Output the [X, Y] coordinate of the center of the cell containing the given text.  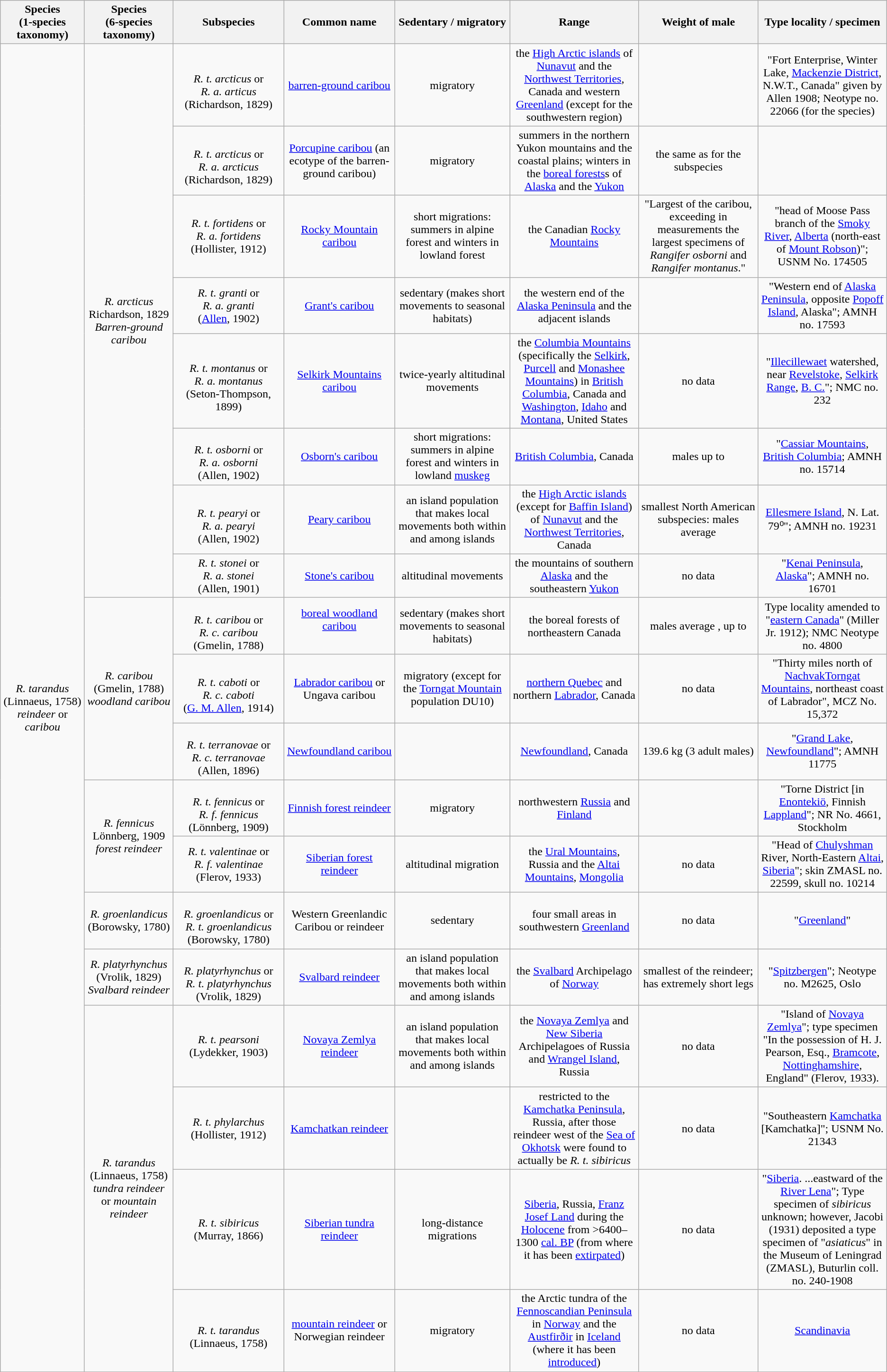
R. t. stonei orR. a. stonei(Allen, 1901) [228, 576]
R. caribou(Gmelin, 1788)woodland caribou [129, 688]
"head of Moose Pass branch of the Smoky River, Alberta (north-east of Mount Robson)"; USNM No. 174505 [823, 236]
smallest of the reindeer; has extremely short legs [698, 977]
R. tarandus(Linnaeus, 1758)reindeer or caribou [43, 708]
R. t. pearyi orR. a. pearyi(Allen, 1902) [228, 519]
"Thirty miles north of NachvakTorngat Mountains, northeast coast of Labrador", MCZ No. 15,372 [823, 688]
R. t. fennicus orR. f. fennicus(Lönnberg, 1909) [228, 808]
R. t. terranovae orR. c. terranovae(Allen, 1896) [228, 751]
the mountains of southern Alaska and the southeastern Yukon [574, 576]
Scandinavia [823, 1330]
restricted to the Kamchatka Peninsula, Russia, after those reindeer west of the Sea of Okhotsk were found to actually be R. t. sibiricus [574, 1128]
Weight of male [698, 22]
the Canadian Rocky Mountains [574, 236]
"Island of Novaya Zemlya"; type specimen "In the possession of H. J. Pearson, Esq., Bramcote, Nottinghamshire, England" (Flerov, 1933). [823, 1046]
"Greenland" [823, 921]
migratory (except for the Torngat Mountain population DU10) [452, 688]
Newfoundland, Canada [574, 751]
Species(1-species taxonomy) [43, 22]
R. t. valentinae orR. f. valentinae(Flerov, 1933) [228, 864]
Species(6-species taxonomy) [129, 22]
Osborn's caribou [339, 457]
R. t. tarandus(Linnaeus, 1758) [228, 1330]
summers in the northern Yukon mountains and the coastal plains; winters in the boreal forestss of Alaska and the Yukon [574, 161]
twice-yearly altitudinal movements [452, 381]
long-distance migrations [452, 1229]
Labrador caribou or Ungava caribou [339, 688]
Ellesmere Island, N. Lat. 79⁰"; AMNH no. 19231 [823, 519]
"Head of Chulyshman River, North-Eastern Altai, Siberia"; skin ZMASL no. 22599, skull no. 10214 [823, 864]
"Illecillewaet watershed, near Revelstoke, Selkirk Range, B. C."; NMC no. 232 [823, 381]
altitudinal migration [452, 864]
Selkirk Mountains caribou [339, 381]
smallest North American subspecies: males average [698, 519]
R. t. pearsoni(Lydekker, 1903) [228, 1046]
the Svalbard Archipelago of Norway [574, 977]
barren-ground caribou [339, 85]
Type locality / specimen [823, 22]
"Spitzbergen"; Neotype no. M2625, Oslo [823, 977]
"Western end of Alaska Peninsula, opposite Popoff Island, Alaska"; AMNH no. 17593 [823, 305]
R. t. phylarchus(Hollister, 1912) [228, 1128]
Svalbard reindeer [339, 977]
R. groenlandicus(Borowsky, 1780) [129, 921]
the Novaya Zemlya and New Siberia Archipelagoes of Russia and Wrangel Island, Russia [574, 1046]
Finnish forest reindeer [339, 808]
139.6 kg (3 adult males) [698, 751]
"Cassiar Mountains, British Columbia; AMNH no. 15714 [823, 457]
Siberian forest reindeer [339, 864]
Stone's caribou [339, 576]
Siberia, Russia, Franz Josef Land during the Holocene from >6400–1300 cal. BP (from where it has been extirpated) [574, 1229]
northwestern Russia and Finland [574, 808]
the High Arctic islands of Nunavut and the Northwest Territories, Canada and western Greenland (except for the southwestern region) [574, 85]
"Largest of the caribou, exceeding in measurements the largest specimens of Rangifer osborni and Rangifer montanus." [698, 236]
R. t. fortidens orR. a. fortidens(Hollister, 1912) [228, 236]
Common name [339, 22]
Range [574, 22]
Newfoundland caribou [339, 751]
short migrations: summers in alpine forest and winters in lowland muskeg [452, 457]
"Grand Lake, Newfoundland"; AMNH 11775 [823, 751]
the Arctic tundra of the Fennoscandian Peninsula in Norway and the Austfirðir in Iceland (where it has been introduced) [574, 1330]
R. t. arcticus orR. a. arcticus(Richardson, 1829) [228, 161]
R. t. osborni orR. a. osborni(Allen, 1902) [228, 457]
the Ural Mountains, Russia and the Altai Mountains, Mongolia [574, 864]
males average , up to [698, 625]
"Kenai Peninsula, Alaska"; AMNH no. 16701 [823, 576]
Sedentary / migratory [452, 22]
sedentary [452, 921]
R. t. sibiricus(Murray, 1866) [228, 1229]
R. platyrhynchus(Vrolik, 1829)Svalbard reindeer [129, 977]
R. t. granti orR. a. granti(Allen, 1902) [228, 305]
Subspecies [228, 22]
R. t. arcticus orR. a. articus(Richardson, 1829) [228, 85]
"Fort Enterprise, Winter Lake, Mackenzie District, N.W.T., Canada" given by Allen 1908; Neotype no. 22066 (for the species) [823, 85]
Type locality amended to "eastern Canada" (Miller Jr. 1912); NMC Neotype no. 4800 [823, 625]
short migrations: summers in alpine forest and winters in lowland forest [452, 236]
mountain reindeer or Norwegian reindeer [339, 1330]
the boreal forests of northeastern Canada [574, 625]
Novaya Zemlya reindeer [339, 1046]
R. tarandus(Linnaeus, 1758)tundra reindeer or mountain reindeer [129, 1188]
Rocky Mountain caribou [339, 236]
males up to [698, 457]
Grant's caribou [339, 305]
the same as for the subspecies [698, 161]
the western end of the Alaska Peninsula and the adjacent islands [574, 305]
Kamchatkan reindeer [339, 1128]
R. platyrhynchus orR. t. platyrhynchus(Vrolik, 1829) [228, 977]
"Southeastern Kamchatka [Kamchatka]"; USNM No. 21343 [823, 1128]
northern Quebec and northern Labrador, Canada [574, 688]
Porcupine caribou (an ecotype of the barren-ground caribou) [339, 161]
R. t. montanus orR. a. montanus(Seton-Thompson, 1899) [228, 381]
the High Arctic islands (except for Baffin Island) of Nunavut and the Northwest Territories, Canada [574, 519]
R. arcticusRichardson, 1829Barren-ground caribou [129, 321]
Peary caribou [339, 519]
four small areas in southwestern Greenland [574, 921]
Siberian tundra reindeer [339, 1229]
Western Greenlandic Caribou or reindeer [339, 921]
altitudinal movements [452, 576]
boreal woodland caribou [339, 625]
R. t. caribou orR. c. caribou(Gmelin, 1788) [228, 625]
British Columbia, Canada [574, 457]
R. fennicusLönnberg, 1909forest reindeer [129, 836]
"Torne District [in Enontekiö, Finnish Lappland"; NR No. 4661, Stockholm [823, 808]
R. t. caboti orR. c. caboti(G. M. Allen, 1914) [228, 688]
R. groenlandicus orR. t. groenlandicus(Borowsky, 1780) [228, 921]
